For the text-containing cell, return its midpoint in [x, y] coordinate format. 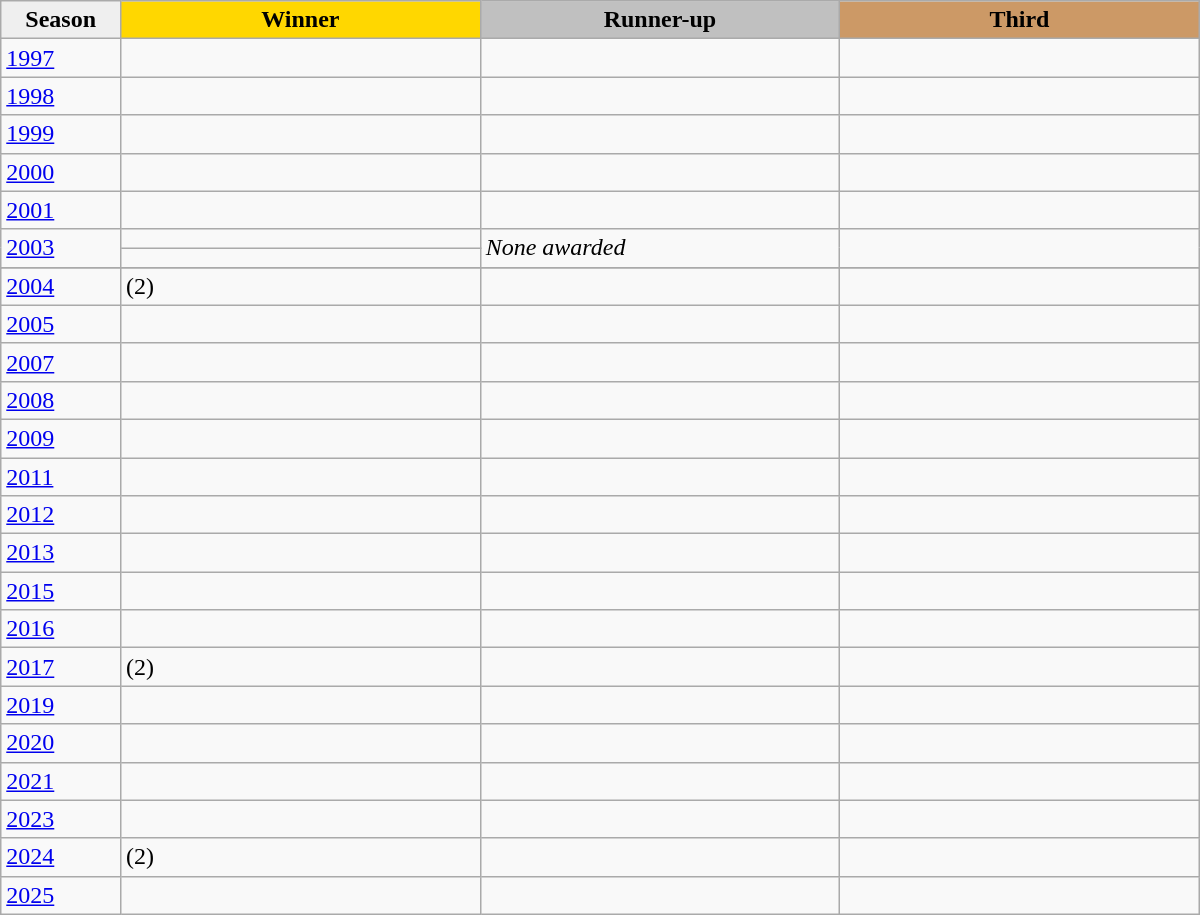
Runner-up [660, 20]
2020 [61, 743]
Third [1020, 20]
2008 [61, 400]
1999 [61, 134]
2025 [61, 895]
2021 [61, 781]
2013 [61, 553]
1998 [61, 96]
2017 [61, 667]
Winner [301, 20]
2004 [61, 286]
2001 [61, 210]
2024 [61, 857]
2012 [61, 515]
2005 [61, 324]
2003 [61, 248]
2019 [61, 705]
2009 [61, 438]
2007 [61, 362]
2016 [61, 629]
1997 [61, 58]
2023 [61, 819]
Season [61, 20]
None awarded [660, 248]
2000 [61, 172]
2011 [61, 477]
2015 [61, 591]
